Provide the (x, y) coordinate of the cell's center where the given text is located.  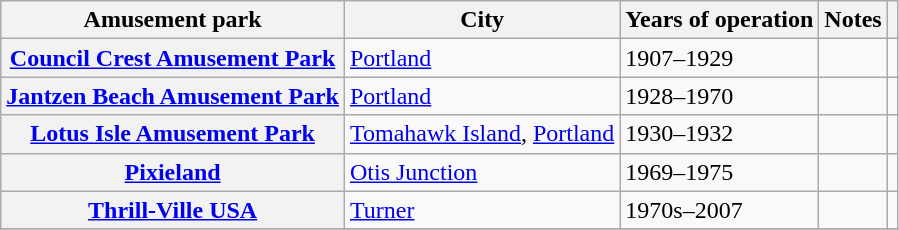
Lotus Isle Amusement Park (173, 134)
1970s–2007 (720, 210)
Years of operation (720, 20)
Otis Junction (482, 172)
1930–1932 (720, 134)
Pixieland (173, 172)
Thrill-Ville USA (173, 210)
Amusement park (173, 20)
Tomahawk Island, Portland (482, 134)
Jantzen Beach Amusement Park (173, 96)
Council Crest Amusement Park (173, 58)
City (482, 20)
Turner (482, 210)
1907–1929 (720, 58)
Notes (853, 20)
1969–1975 (720, 172)
1928–1970 (720, 96)
